Return (X, Y) of the center of cell containing provided text 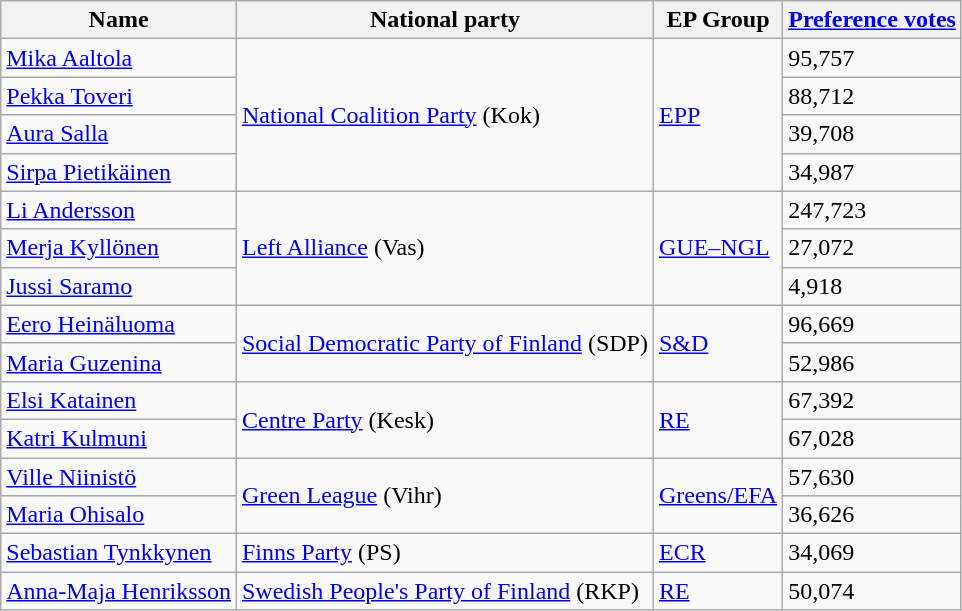
50,074 (872, 591)
27,072 (872, 248)
67,028 (872, 438)
Pekka Toveri (119, 96)
Elsi Katainen (119, 400)
57,630 (872, 477)
95,757 (872, 58)
Left Alliance (Vas) (444, 248)
Maria Guzenina (119, 362)
Jussi Saramo (119, 286)
34,069 (872, 553)
Social Democratic Party of Finland (SDP) (444, 343)
Green League (Vihr) (444, 496)
88,712 (872, 96)
Maria Ohisalo (119, 515)
S&D (718, 343)
Sebastian Tynkkynen (119, 553)
Centre Party (Kesk) (444, 419)
Sirpa Pietikäinen (119, 172)
52,986 (872, 362)
67,392 (872, 400)
Katri Kulmuni (119, 438)
EP Group (718, 20)
34,987 (872, 172)
247,723 (872, 210)
39,708 (872, 134)
Finns Party (PS) (444, 553)
4,918 (872, 286)
96,669 (872, 324)
Li Andersson (119, 210)
Anna-Maja Henriksson (119, 591)
Eero Heinäluoma (119, 324)
GUE–NGL (718, 248)
Name (119, 20)
36,626 (872, 515)
Preference votes (872, 20)
National Coalition Party (Kok) (444, 115)
Swedish People's Party of Finland (RKP) (444, 591)
Merja Kyllönen (119, 248)
Mika Aaltola (119, 58)
Aura Salla (119, 134)
Ville Niinistö (119, 477)
National party (444, 20)
EPP (718, 115)
ECR (718, 553)
Greens/EFA (718, 496)
